Detect which cell encompasses the target text, then output its (X, Y) center coordinate. 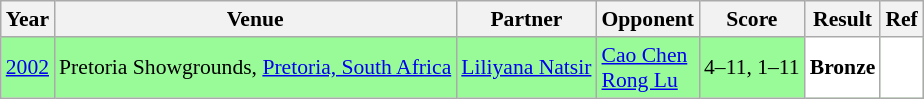
Liliyana Natsir (526, 68)
Bronze (843, 68)
4–11, 1–11 (752, 68)
Partner (526, 19)
Venue (255, 19)
2002 (28, 68)
Ref (901, 19)
Opponent (648, 19)
Cao Chen Rong Lu (648, 68)
Pretoria Showgrounds, Pretoria, South Africa (255, 68)
Result (843, 19)
Year (28, 19)
Score (752, 19)
